Return (X, Y) of the center of cell containing provided text 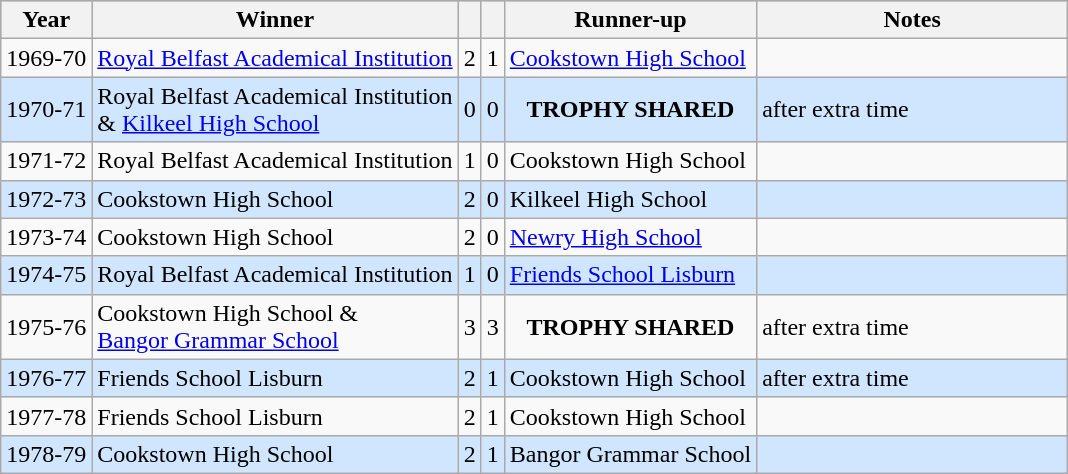
Notes (912, 20)
1977-78 (46, 416)
1976-77 (46, 378)
Winner (275, 20)
1971-72 (46, 161)
Cookstown High School &Bangor Grammar School (275, 326)
Kilkeel High School (630, 199)
1969-70 (46, 58)
1972-73 (46, 199)
Runner-up (630, 20)
1974-75 (46, 275)
Year (46, 20)
1973-74 (46, 237)
Royal Belfast Academical Institution& Kilkeel High School (275, 110)
Newry High School (630, 237)
1978-79 (46, 454)
Bangor Grammar School (630, 454)
1975-76 (46, 326)
1970-71 (46, 110)
